Return the (X, Y) coordinate for the center point of the cell that contains the specified text.  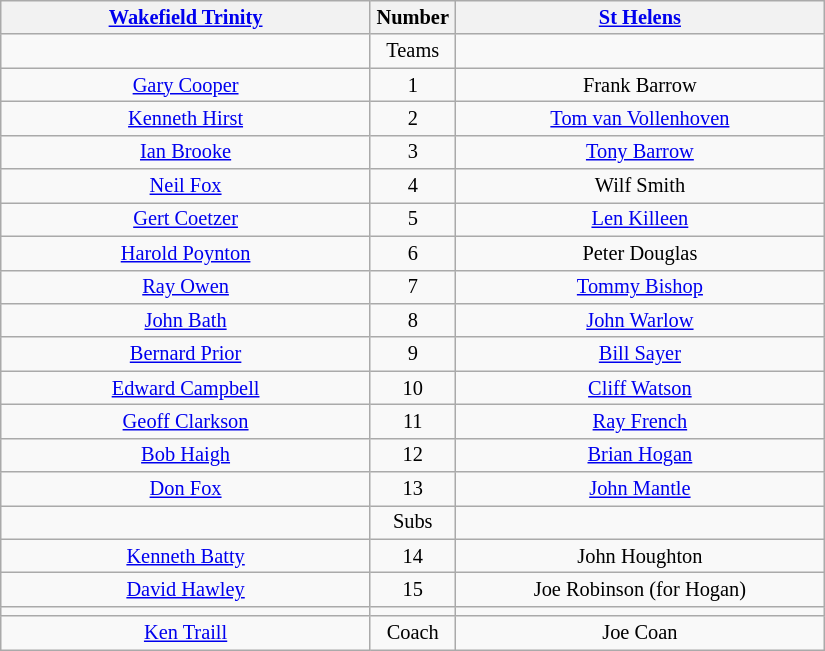
Wakefield Trinity (186, 17)
Edward Campbell (186, 388)
John Houghton (640, 556)
12 (412, 455)
Joe Coan (640, 633)
8 (412, 320)
Ian Brooke (186, 152)
10 (412, 388)
Len Killeen (640, 219)
Kenneth Hirst (186, 118)
3 (412, 152)
Peter Douglas (640, 253)
Ray French (640, 421)
7 (412, 287)
Wilf Smith (640, 186)
Kenneth Batty (186, 556)
Number (412, 17)
Bob Haigh (186, 455)
Tommy Bishop (640, 287)
Ray Owen (186, 287)
4 (412, 186)
Teams (412, 51)
John Mantle (640, 489)
Ken Traill (186, 633)
John Bath (186, 320)
Coach (412, 633)
14 (412, 556)
9 (412, 354)
2 (412, 118)
Cliff Watson (640, 388)
1 (412, 85)
John Warlow (640, 320)
Neil Fox (186, 186)
David Hawley (186, 589)
Tom van Vollenhoven (640, 118)
13 (412, 489)
Brian Hogan (640, 455)
Gert Coetzer (186, 219)
5 (412, 219)
Frank Barrow (640, 85)
Bernard Prior (186, 354)
Gary Cooper (186, 85)
Don Fox (186, 489)
Harold Poynton (186, 253)
St Helens (640, 17)
Geoff Clarkson (186, 421)
11 (412, 421)
Subs (412, 522)
6 (412, 253)
Joe Robinson (for Hogan) (640, 589)
Tony Barrow (640, 152)
Bill Sayer (640, 354)
15 (412, 589)
